Provide the [X, Y] coordinate of the cell's center where the given text is located.  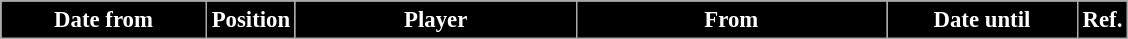
From [732, 20]
Player [436, 20]
Date from [104, 20]
Position [250, 20]
Date until [982, 20]
Ref. [1102, 20]
